Provide the [X, Y] coordinate of the cell's center where the given text is located.  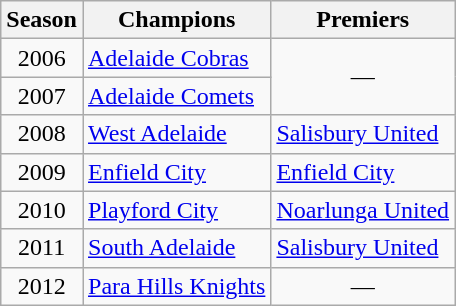
2006 [42, 58]
Champions [176, 20]
2012 [42, 286]
2007 [42, 96]
Para Hills Knights [176, 286]
2008 [42, 134]
2010 [42, 210]
2011 [42, 248]
Adelaide Comets [176, 96]
Noarlunga United [363, 210]
Premiers [363, 20]
South Adelaide [176, 248]
Adelaide Cobras [176, 58]
Playford City [176, 210]
West Adelaide [176, 134]
Season [42, 20]
2009 [42, 172]
